For the text-containing cell, return its midpoint in [x, y] coordinate format. 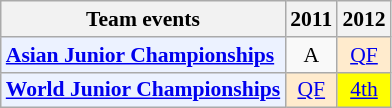
4th [364, 90]
A [311, 55]
2012 [364, 19]
Team events [143, 19]
Asian Junior Championships [143, 55]
2011 [311, 19]
World Junior Championships [143, 90]
